Return (X, Y) of the center of cell containing provided text 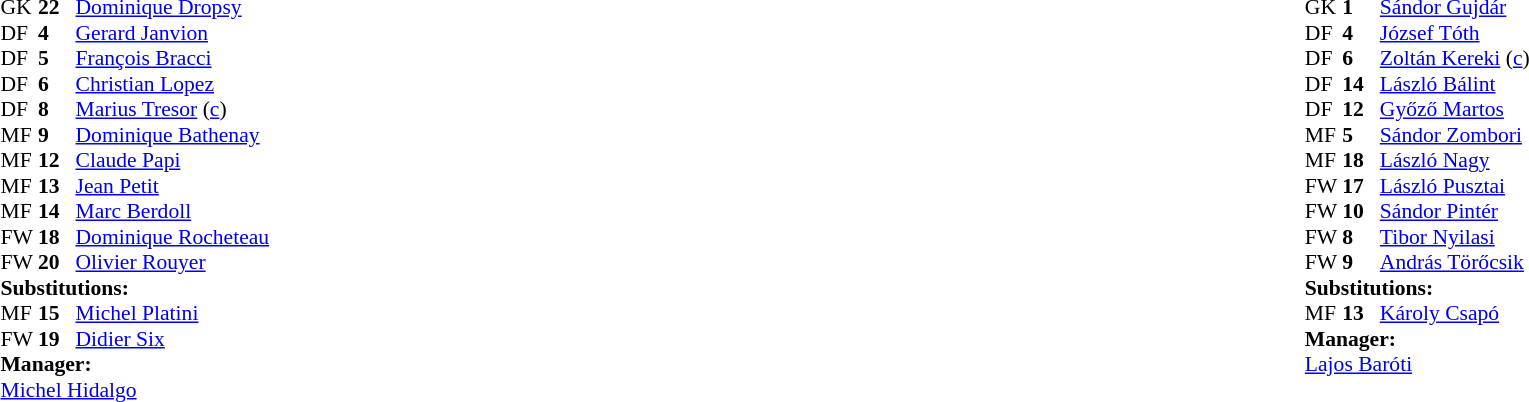
Michel Platini (173, 313)
Dominique Bathenay (173, 135)
Claude Papi (173, 161)
Christian Lopez (173, 84)
19 (57, 339)
Gerard Janvion (173, 33)
20 (57, 263)
17 (1361, 186)
15 (57, 313)
Substitutions: (134, 288)
10 (1361, 211)
Dominique Rocheteau (173, 237)
Marc Berdoll (173, 211)
Jean Petit (173, 186)
Olivier Rouyer (173, 263)
Manager: (134, 365)
Marius Tresor (c) (173, 109)
François Bracci (173, 59)
Didier Six (173, 339)
